Search for the cell housing the specified text and yield its [X, Y] center coordinate. 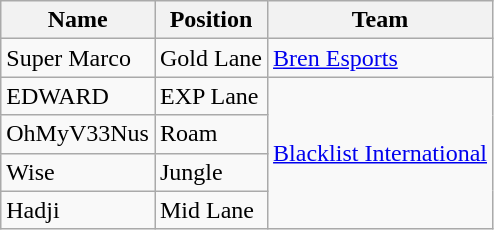
Mid Lane [210, 210]
Super Marco [78, 58]
Position [210, 20]
Hadji [78, 210]
Team [380, 20]
Wise [78, 172]
OhMyV33Nus [78, 134]
Jungle [210, 172]
EDWARD [78, 96]
EXP Lane [210, 96]
Gold Lane [210, 58]
Roam [210, 134]
Name [78, 20]
Blacklist International [380, 153]
Bren Esports [380, 58]
